Determine the [x, y] coordinate at the center of the cell enclosing the given text.  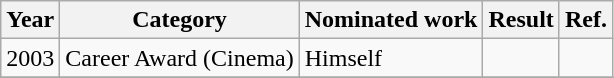
Career Award (Cinema) [180, 58]
Result [521, 20]
Ref. [586, 20]
Category [180, 20]
2003 [30, 58]
Year [30, 20]
Himself [391, 58]
Nominated work [391, 20]
